Return the (x, y) coordinate for the center point of the cell that contains the specified text.  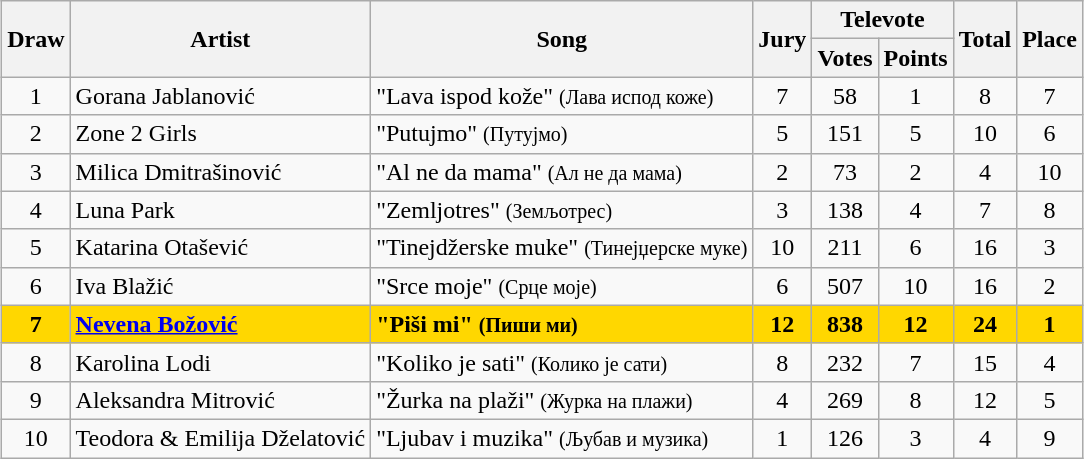
Milica Dmitrašinović (220, 172)
15 (985, 362)
"Zemljotres" (Земљотрес) (562, 210)
Jury (782, 39)
"Piši mi" (Пиши ми) (562, 324)
Zone 2 Girls (220, 134)
211 (845, 248)
Total (985, 39)
"Al ne da mama" (Ал не да мама) (562, 172)
Draw (36, 39)
Iva Blažić (220, 286)
Luna Park (220, 210)
"Putujmo" (Путујмо) (562, 134)
Gorana Jablanović (220, 96)
Aleksandra Mitrović (220, 400)
Place (1050, 39)
Karolina Lodi (220, 362)
Points (916, 58)
232 (845, 362)
838 (845, 324)
Artist (220, 39)
"Lava ispod kože" (Лава испод коже) (562, 96)
"Žurka na plaži" (Журка на плажи) (562, 400)
269 (845, 400)
73 (845, 172)
Song (562, 39)
"Srce moje" (Срце моје) (562, 286)
"Ljubav i muzika" (Љубав и музика) (562, 438)
Teodora & Emilija Dželatović (220, 438)
Televote (882, 20)
"Tinejdžerske muke" (Тинејџерске муке) (562, 248)
Votes (845, 58)
24 (985, 324)
Nevena Božović (220, 324)
507 (845, 286)
126 (845, 438)
Katarina Otašević (220, 248)
151 (845, 134)
58 (845, 96)
"Koliko je sati" (Колико је сати) (562, 362)
138 (845, 210)
